From the cell containing the given text, extract its center point as [X, Y] coordinate. 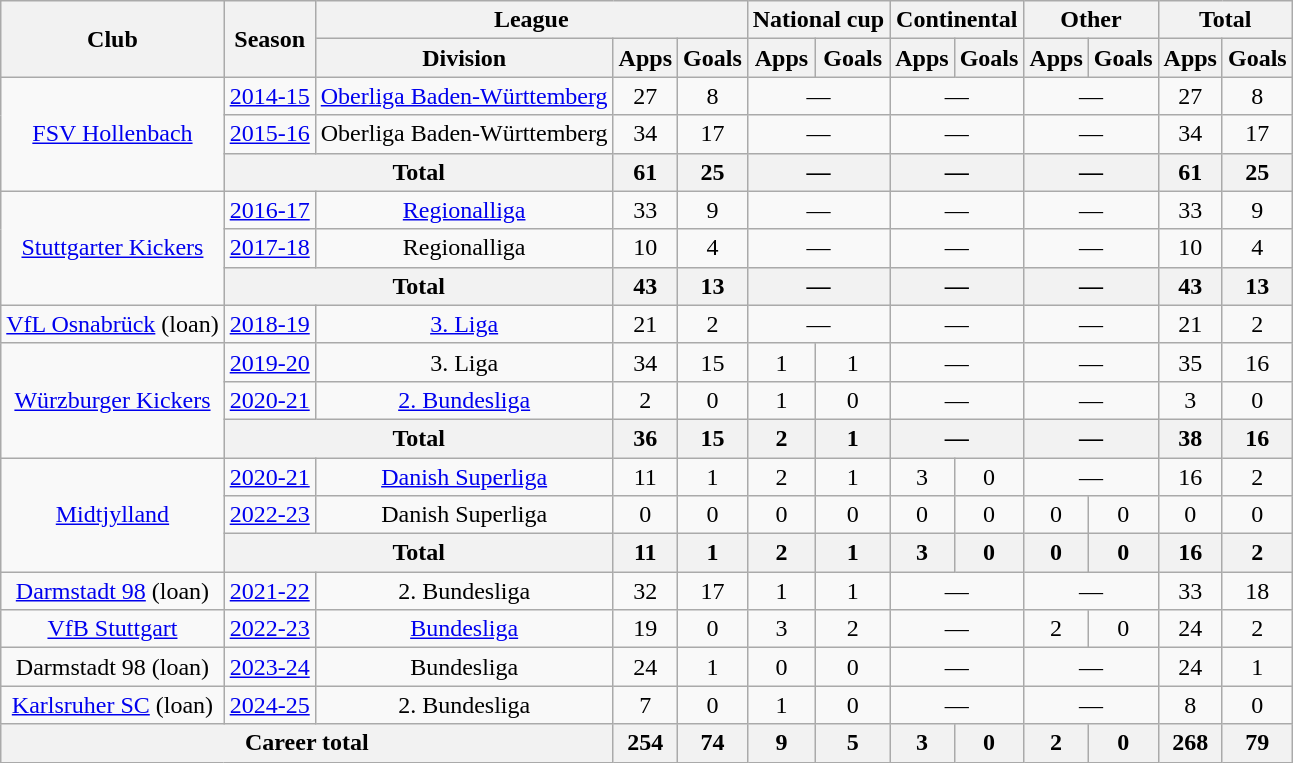
2018-19 [270, 324]
2016-17 [270, 210]
19 [645, 629]
5 [853, 743]
2017-18 [270, 248]
74 [713, 743]
FSV Hollenbach [112, 134]
VfL Osnabrück (loan) [112, 324]
7 [645, 705]
36 [645, 438]
268 [1190, 743]
2024-25 [270, 705]
2019-20 [270, 362]
Continental [957, 20]
National cup [818, 20]
Club [112, 39]
2021-22 [270, 591]
Other [1091, 20]
Karlsruher SC (loan) [112, 705]
35 [1190, 362]
VfB Stuttgart [112, 629]
38 [1190, 438]
254 [645, 743]
18 [1257, 591]
Midtjylland [112, 515]
Würzburger Kickers [112, 400]
79 [1257, 743]
Season [270, 39]
2014-15 [270, 96]
2015-16 [270, 134]
Stuttgarter Kickers [112, 248]
32 [645, 591]
Division [464, 58]
2023-24 [270, 667]
League [531, 20]
Career total [307, 743]
